From the cell containing the given text, extract its center point as (X, Y) coordinate. 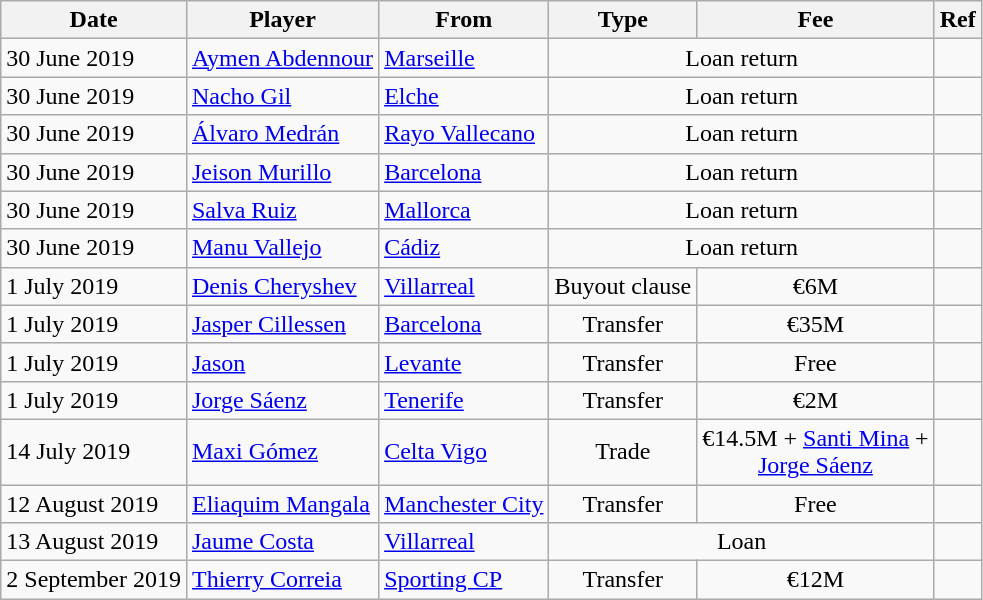
€35M (816, 324)
€14.5M + Santi Mina +Jorge Sáenz (816, 452)
Salva Ruiz (282, 210)
€12M (816, 580)
Thierry Correia (282, 580)
Buyout clause (623, 286)
Maxi Gómez (282, 452)
Rayo Vallecano (464, 134)
Type (623, 20)
Denis Cheryshev (282, 286)
Eliaquim Mangala (282, 503)
Elche (464, 96)
Álvaro Medrán (282, 134)
14 July 2019 (94, 452)
Trade (623, 452)
Marseille (464, 58)
Jeison Murillo (282, 172)
Date (94, 20)
Player (282, 20)
Manchester City (464, 503)
Mallorca (464, 210)
Nacho Gil (282, 96)
2 September 2019 (94, 580)
€2M (816, 400)
Jasper Cillessen (282, 324)
Jason (282, 362)
Jaume Costa (282, 542)
Fee (816, 20)
Loan (742, 542)
Sporting CP (464, 580)
From (464, 20)
Cádiz (464, 248)
13 August 2019 (94, 542)
Aymen Abdennour (282, 58)
Celta Vigo (464, 452)
€6M (816, 286)
Manu Vallejo (282, 248)
Tenerife (464, 400)
Ref (958, 20)
Jorge Sáenz (282, 400)
Levante (464, 362)
12 August 2019 (94, 503)
